Provide the [X, Y] coordinate of the cell's center where the given text is located.  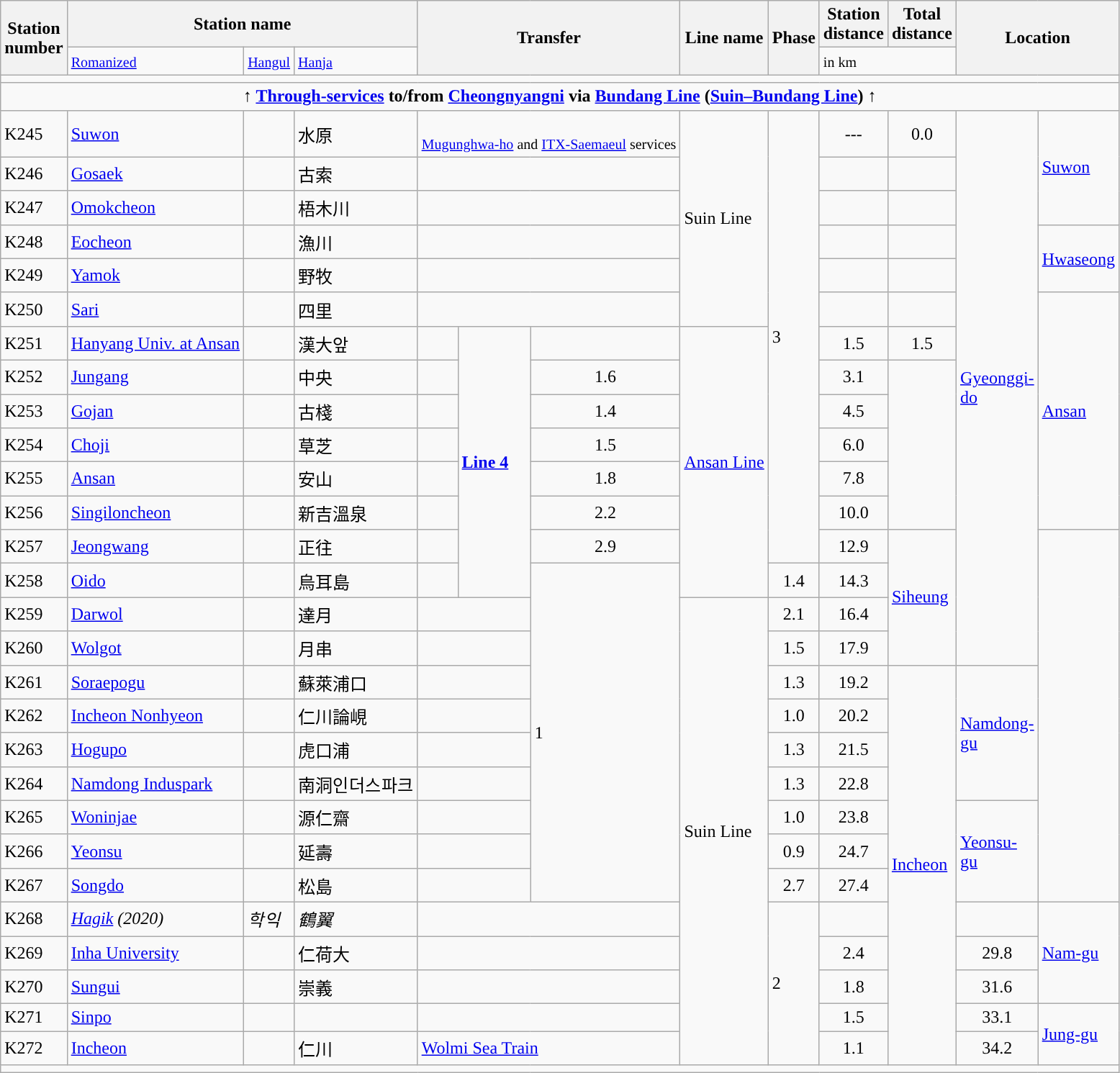
K261 [34, 682]
17.9 [854, 648]
Sungui [155, 987]
20.2 [854, 715]
Ansan Line [724, 461]
Woninjae [155, 818]
K251 [34, 343]
K254 [34, 445]
K247 [34, 207]
7.8 [854, 479]
水原 [356, 134]
Jung-gu [1078, 1035]
K250 [34, 309]
Yamok [155, 275]
34.2 [997, 1048]
Phase [793, 37]
Songdo [155, 885]
2.1 [793, 615]
K265 [34, 818]
0.0 [921, 134]
10.0 [854, 512]
安山 [356, 479]
2.2 [605, 512]
Line name [724, 37]
Hagik (2020) [155, 918]
1.1 [854, 1048]
仁川 [356, 1048]
Hangul [269, 61]
虎口浦 [356, 750]
Stationdistance [854, 24]
K267 [34, 885]
Yeonsu [155, 851]
月串 [356, 648]
K271 [34, 1018]
古棧 [356, 412]
Wolgot [155, 648]
K260 [34, 648]
2.9 [605, 547]
Hogupo [155, 750]
K248 [34, 242]
四里 [356, 309]
Siheung [921, 597]
梧木川 [356, 207]
K252 [34, 377]
K270 [34, 987]
6.0 [854, 445]
2 [793, 983]
K258 [34, 580]
烏耳島 [356, 580]
Eocheon [155, 242]
中央 [356, 377]
Hanyang Univ. at Ansan [155, 343]
K272 [34, 1048]
--- [854, 134]
19.2 [854, 682]
2.7 [793, 885]
K268 [34, 918]
鶴翼 [356, 918]
Gojan [155, 412]
↑ Through-services to/from Cheongnyangni via Bundang Line (Suin–Bundang Line) ↑ [560, 96]
1 [605, 733]
21.5 [854, 750]
Hanja [356, 61]
Mugunghwa-ho and ITX-Saemaeul services [548, 134]
延壽 [356, 851]
K262 [34, 715]
草芝 [356, 445]
Line 4 [494, 461]
K264 [34, 783]
27.4 [854, 885]
2.4 [854, 953]
Inha University [155, 953]
Nam-gu [1078, 953]
源仁齋 [356, 818]
新吉溫泉 [356, 512]
K269 [34, 953]
Oido [155, 580]
Namdong Induspark [155, 783]
Totaldistance [921, 24]
Singiloncheon [155, 512]
학익 [269, 918]
K246 [34, 174]
Location [1037, 37]
崇義 [356, 987]
1.6 [605, 377]
24.7 [854, 851]
Wolmi Sea Train [548, 1048]
Namdong-gu [997, 733]
K263 [34, 750]
Darwol [155, 615]
漢大앞 [356, 343]
K249 [34, 275]
Sari [155, 309]
古索 [356, 174]
仁荷大 [356, 953]
野牧 [356, 275]
Incheon Nonhyeon [155, 715]
漁川 [356, 242]
南洞인더스파크 [356, 783]
Transfer [548, 37]
Gosaek [155, 174]
蘇萊浦口 [356, 682]
Sinpo [155, 1018]
16.4 [854, 615]
K255 [34, 479]
Omokcheon [155, 207]
仁川論峴 [356, 715]
3 [793, 337]
松島 [356, 885]
22.8 [854, 783]
Stationnumber [34, 37]
29.8 [997, 953]
12.9 [854, 547]
Yeonsu-gu [997, 851]
in km [888, 61]
Soraepogu [155, 682]
K253 [34, 412]
0.9 [793, 851]
Jeongwang [155, 547]
3.1 [854, 377]
達月 [356, 615]
Jungang [155, 377]
4.5 [854, 412]
23.8 [854, 818]
正往 [356, 547]
14.3 [854, 580]
Hwaseong [1078, 258]
Station name [242, 24]
K256 [34, 512]
33.1 [997, 1018]
Romanized [155, 61]
K245 [34, 134]
K257 [34, 547]
K266 [34, 851]
K259 [34, 615]
Choji [155, 445]
Gyeonggi-do [997, 387]
31.6 [997, 987]
